Return (x, y) of the center of cell containing provided text 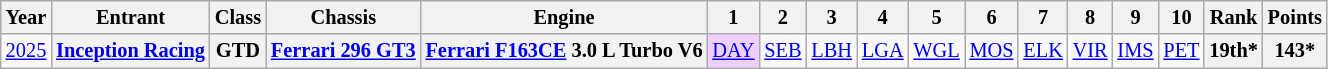
Inception Racing (130, 51)
Entrant (130, 17)
5 (936, 17)
Points (1295, 17)
4 (883, 17)
3 (831, 17)
ELK (1042, 51)
10 (1181, 17)
Engine (564, 17)
SEB (782, 51)
LBH (831, 51)
Ferrari F163CE 3.0 L Turbo V6 (564, 51)
PET (1181, 51)
8 (1090, 17)
143* (1295, 51)
GTD (238, 51)
2 (782, 17)
MOS (992, 51)
Ferrari 296 GT3 (344, 51)
2025 (26, 51)
Chassis (344, 17)
WGL (936, 51)
LGA (883, 51)
9 (1136, 17)
1 (733, 17)
VIR (1090, 51)
19th* (1233, 51)
Year (26, 17)
IMS (1136, 51)
Rank (1233, 17)
7 (1042, 17)
DAY (733, 51)
Class (238, 17)
6 (992, 17)
